Determine the (x, y) coordinate at the center of the cell enclosing the given text.  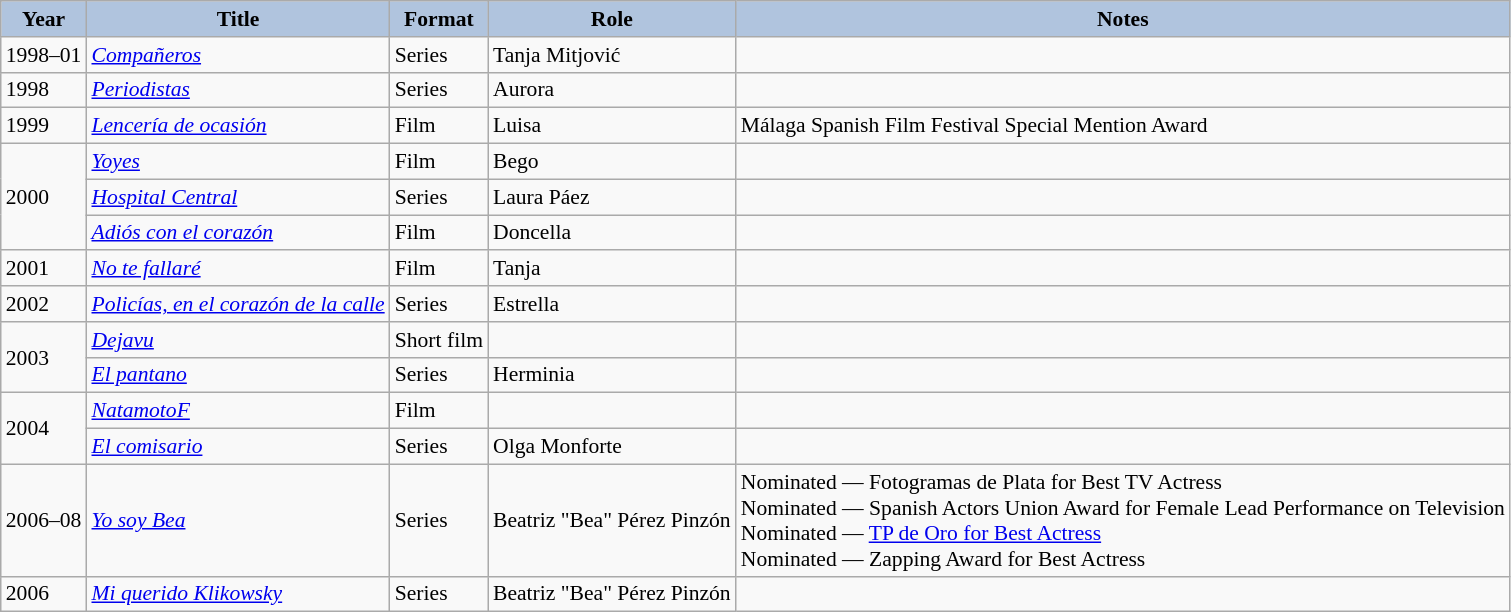
Luisa (612, 126)
Dejavu (238, 340)
Hospital Central (238, 197)
Yoyes (238, 162)
Periodistas (238, 90)
El comisario (238, 447)
Year (44, 19)
Laura Páez (612, 197)
2001 (44, 269)
El pantano (238, 375)
2000 (44, 198)
2002 (44, 304)
No te fallaré (238, 269)
Role (612, 19)
Estrella (612, 304)
Doncella (612, 233)
Short film (439, 340)
Compañeros (238, 55)
1999 (44, 126)
Format (439, 19)
Bego (612, 162)
Herminia (612, 375)
1998 (44, 90)
2004 (44, 428)
2003 (44, 358)
Policías, en el corazón de la calle (238, 304)
2006–08 (44, 520)
Tanja Mitjović (612, 55)
Olga Monforte (612, 447)
Notes (1123, 19)
2006 (44, 594)
Adiós con el corazón (238, 233)
Tanja (612, 269)
Mi querido Klikowsky (238, 594)
Yo soy Bea (238, 520)
1998–01 (44, 55)
NatamotoF (238, 411)
Málaga Spanish Film Festival Special Mention Award (1123, 126)
Title (238, 19)
Lencería de ocasión (238, 126)
Aurora (612, 90)
